Detect which cell encompasses the target text, then output its (x, y) center coordinate. 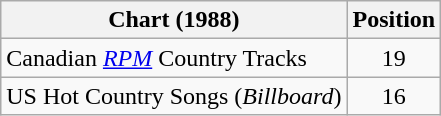
Chart (1988) (174, 20)
Canadian RPM Country Tracks (174, 58)
US Hot Country Songs (Billboard) (174, 96)
19 (394, 58)
Position (394, 20)
16 (394, 96)
